Search for the cell housing the specified text and yield its (x, y) center coordinate. 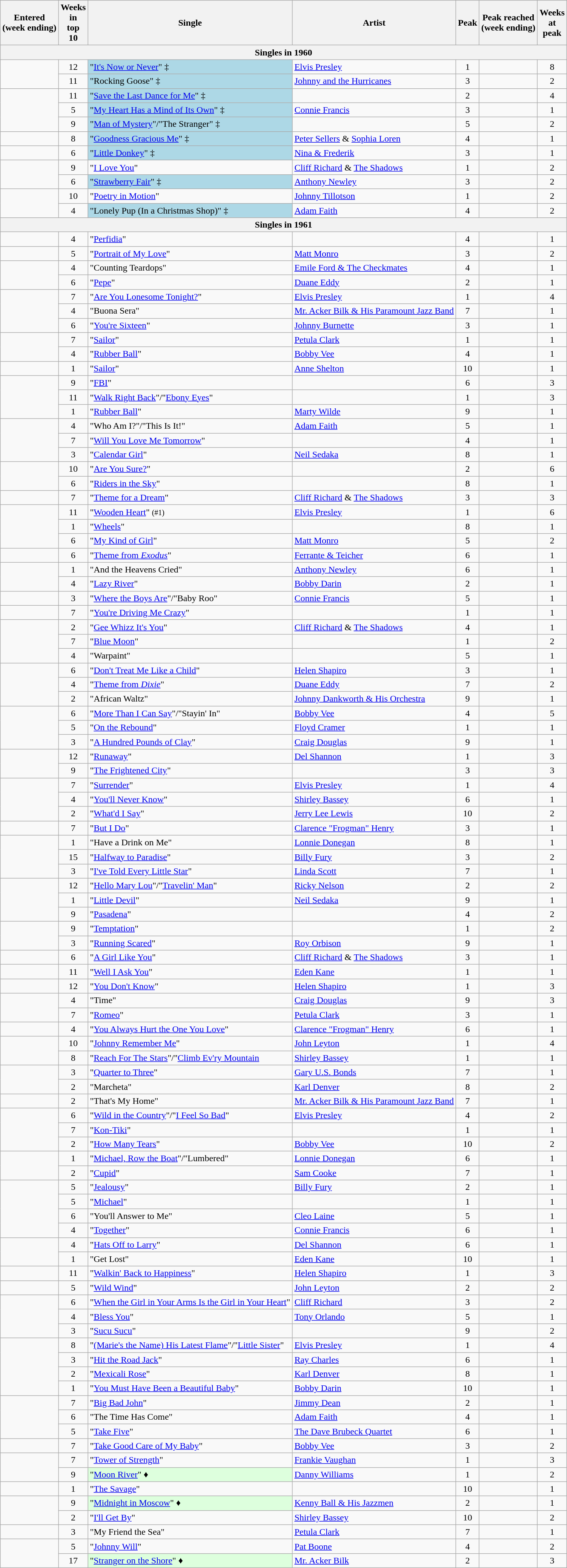
Cliff Richard (374, 1302)
Ricky Nelson (374, 885)
Cleo Laine (374, 1216)
Marty Wilde (374, 411)
"Lazy River" (190, 584)
"You'll Never Know" (190, 799)
17 (73, 1560)
"Calendar Girl" (190, 455)
Gary U.S. Bonds (374, 1072)
Anne Shelton (374, 368)
"FBI" (190, 383)
"Counting Teardops" (190, 268)
"Romeo" (190, 1015)
"Gee Whizz It's You" (190, 627)
"A Girl Like You" (190, 957)
"More Than I Can Say"/"Stayin' In" (190, 713)
"What'd I Say" (190, 814)
"Theme for a Dream" (190, 498)
"Theme from Exodus" (190, 555)
"You Always Hurt the One You Love" (190, 1029)
"I'll Get By" (190, 1517)
"When the Girl in Your Arms Is the Girl in Your Heart" (190, 1302)
Peak (468, 23)
"Don't Treat Me Like a Child" (190, 670)
"My Friend the Sea" (190, 1532)
"My Heart Has a Mind of Its Own" ‡ (190, 110)
"A Hundred Pounds of Clay" (190, 742)
"Poetry in Motion" (190, 196)
"Reach For The Stars"/"Climb Ev'ry Mountain (190, 1058)
"Will You Love Me Tomorrow" (190, 440)
"Walkin' Back to Happiness" (190, 1273)
"Warpaint" (190, 656)
"Cupid" (190, 1173)
"(Marie's the Name) His Latest Flame"/"Little Sister" (190, 1345)
"Running Scared" (190, 943)
"Have a Drink on Me" (190, 842)
"Sucu Sucu" (190, 1331)
"But I Do" (190, 828)
"Lonely Pup (In a Christmas Shop)" ‡ (190, 210)
"My Kind of Girl" (190, 541)
"Time" (190, 1000)
"Get Lost" (190, 1259)
"And the Heavens Cried" (190, 569)
"On the Rebound" (190, 728)
"Hello Mary Lou"/"Travelin' Man" (190, 885)
"The Frightened City" (190, 771)
Linda Scott (374, 871)
"Walk Right Back"/"Ebony Eyes" (190, 397)
Roy Orbison (374, 943)
Singles in 1960 (284, 52)
The Dave Brubeck Quartet (374, 1431)
"Quarter to Three" (190, 1072)
"Where the Boys Are"/"Baby Roo" (190, 598)
Johnny and the Hurricanes (374, 81)
"Midnight in Moscow" ♦ (190, 1503)
Danny Williams (374, 1474)
"Temptation" (190, 929)
Weeksintop10 (73, 23)
Peter Sellers & Sophia Loren (374, 138)
"Marcheta" (190, 1086)
"Michael, Row the Boat"/"Lumbered" (190, 1159)
"Michael" (190, 1202)
"Strawberry Fair" ‡ (190, 182)
"Blue Moon" (190, 641)
Johnny Tillotson (374, 196)
Ray Charles (374, 1360)
Jimmy Dean (374, 1403)
"Take Good Care of My Baby" (190, 1446)
"Mexicali Rose" (190, 1374)
"Halfway to Paradise" (190, 857)
"Wheels" (190, 526)
Frankie Vaughan (374, 1460)
"Theme from Dixie" (190, 685)
"You Don't Know" (190, 986)
"Surrender" (190, 785)
15 (73, 857)
"Jealousy" (190, 1187)
"You'll Answer to Me" (190, 1216)
Mr. Acker Bilk (374, 1560)
"I've Told Every Little Star" (190, 871)
"The Time Has Come" (190, 1417)
"Johnny Remember Me" (190, 1043)
Pat Boone (374, 1546)
"Rocking Goose" ‡ (190, 81)
"Well I Ask You" (190, 972)
"Are You Sure?" (190, 469)
"Who Am I?"/"This Is It!" (190, 426)
Tony Orlando (374, 1316)
"Hats Off to Larry" (190, 1245)
"I Love You" (190, 167)
"It's Now or Never" ‡ (190, 67)
Artist (374, 23)
Kenny Ball & His Jazzmen (374, 1503)
"Tower of Strength" (190, 1460)
"Wooden Heart" (#1) (190, 512)
"Pasadena" (190, 914)
"Big Bad John" (190, 1403)
"Save the Last Dance for Me" ‡ (190, 95)
"You're Sixteen" (190, 325)
Weeksatpeak (552, 23)
"Man of Mystery"/"The Stranger" ‡ (190, 124)
"You Must Have Been a Beautiful Baby" (190, 1388)
"Johnny Will" (190, 1546)
"Goodness Gracious Me" ‡ (190, 138)
Floyd Cramer (374, 728)
"Kon-Tiki" (190, 1129)
Single (190, 23)
Johnny Burnette (374, 325)
"Hit the Road Jack" (190, 1360)
"Little Donkey" ‡ (190, 153)
"Runaway" (190, 756)
"Wild Wind" (190, 1288)
Emile Ford & The Checkmates (374, 268)
"Little Devil" (190, 900)
Johnny Dankworth & His Orchestra (374, 699)
Ferrante & Teicher (374, 555)
Entered(week ending) (29, 23)
"Take Five" (190, 1431)
"Are You Lonesome Tonight?" (190, 297)
"African Waltz" (190, 699)
"Perfidia" (190, 239)
"Riders in the Sky" (190, 483)
Nina & Frederik (374, 153)
"The Savage" (190, 1489)
"How Many Tears" (190, 1144)
"Moon River" ♦ (190, 1474)
"Bless You" (190, 1316)
Sam Cooke (374, 1173)
"Pepe" (190, 282)
"Portrait of My Love" (190, 254)
"You're Driving Me Crazy" (190, 612)
"That's My Home" (190, 1101)
"Together" (190, 1230)
"Wild in the Country"/"I Feel So Bad" (190, 1115)
Jerry Lee Lewis (374, 814)
"Buona Sera" (190, 311)
Singles in 1961 (284, 225)
Peak reached(week ending) (508, 23)
"Stranger on the Shore" ♦ (190, 1560)
